Extract the (x, y) coordinate from the center of the cell holding the provided text.  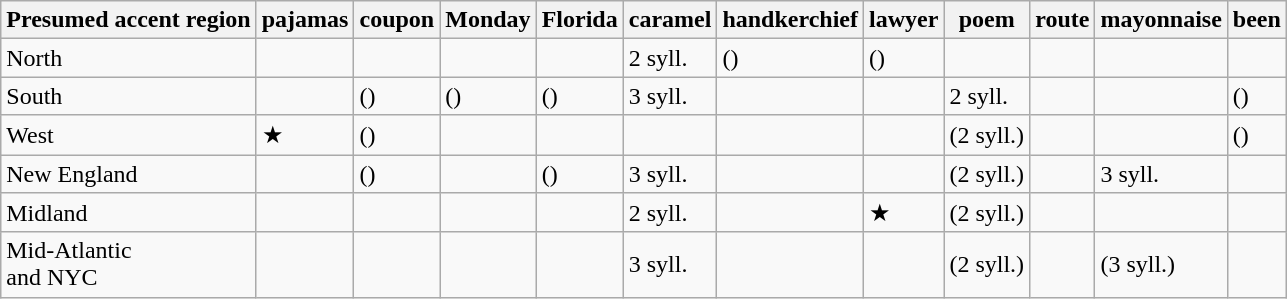
North (128, 58)
New England (128, 173)
West (128, 135)
poem (987, 20)
lawyer (904, 20)
handkerchief (790, 20)
pajamas (305, 20)
Monday (488, 20)
Presumed accent region (128, 20)
Florida (580, 20)
mayonnaise (1161, 20)
coupon (397, 20)
been (1256, 20)
South (128, 96)
caramel (670, 20)
route (1062, 20)
Mid-Atlanticand NYC (128, 264)
Midland (128, 213)
(3 syll.) (1161, 264)
